Detect which cell encompasses the target text, then output its [x, y] center coordinate. 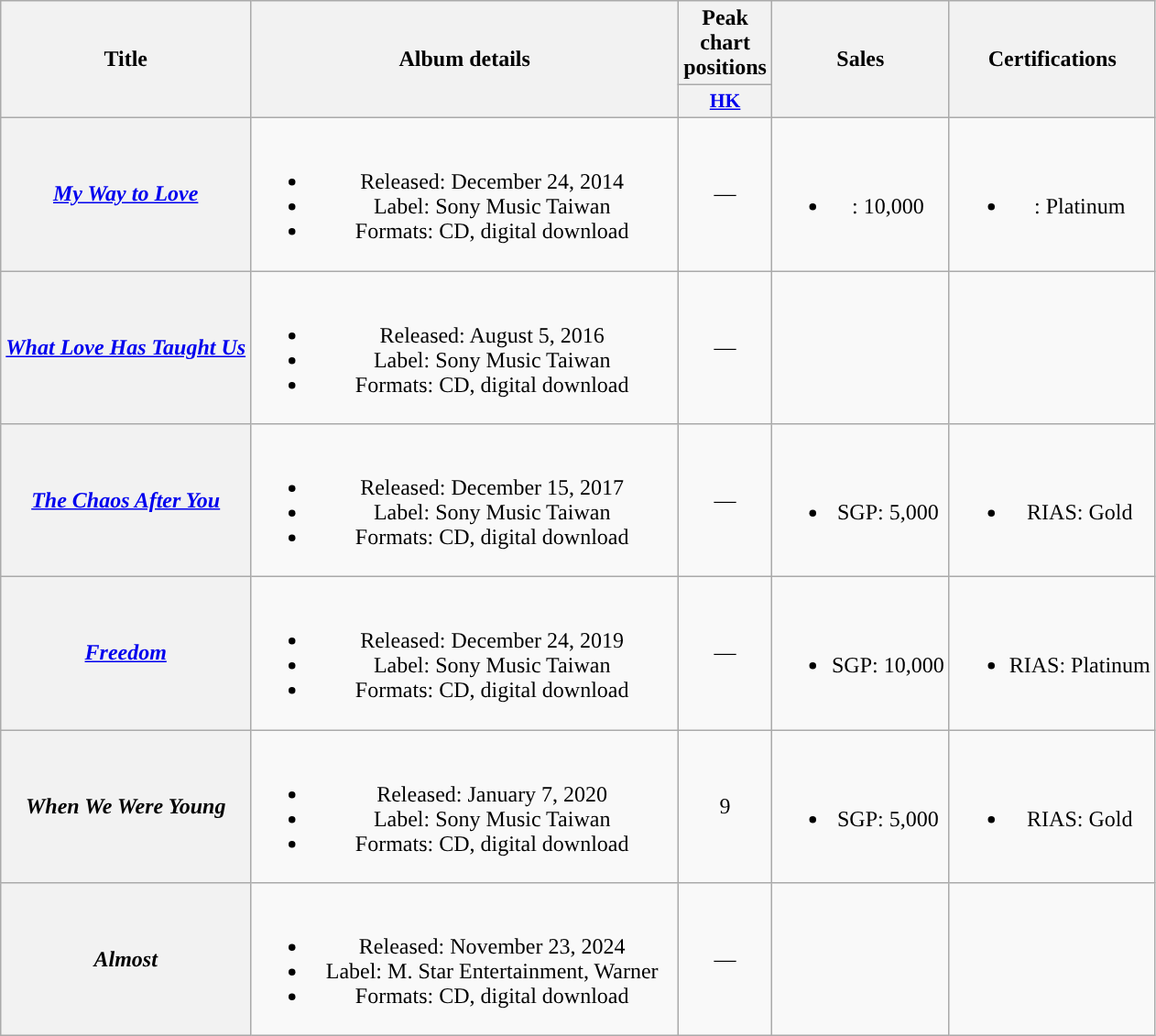
9 [725, 806]
Freedom [126, 654]
Released: August 5, 2016Label: Sony Music TaiwanFormats: CD, digital download [465, 348]
What Love Has Taught Us [126, 348]
Released: November 23, 2024Label: M. Star Entertainment, WarnerFormats: CD, digital download [465, 960]
Title [126, 60]
: Platinum [1052, 194]
Almost [126, 960]
Sales [860, 60]
When We Were Young [126, 806]
: 10,000 [860, 194]
HK [725, 102]
Released: December 15, 2017Label: Sony Music TaiwanFormats: CD, digital download [465, 500]
Released: December 24, 2014Label: Sony Music TaiwanFormats: CD, digital download [465, 194]
My Way to Love [126, 194]
Certifications [1052, 60]
Album details [465, 60]
Released: January 7, 2020Label: Sony Music TaiwanFormats: CD, digital download [465, 806]
RIAS: Platinum [1052, 654]
The Chaos After You [126, 500]
SGP: 10,000 [860, 654]
Released: December 24, 2019Label: Sony Music TaiwanFormats: CD, digital download [465, 654]
Peak chart positions [725, 43]
